Pinpoint the cell where the given text exists, returning its [X, Y] midpoint coordinate. 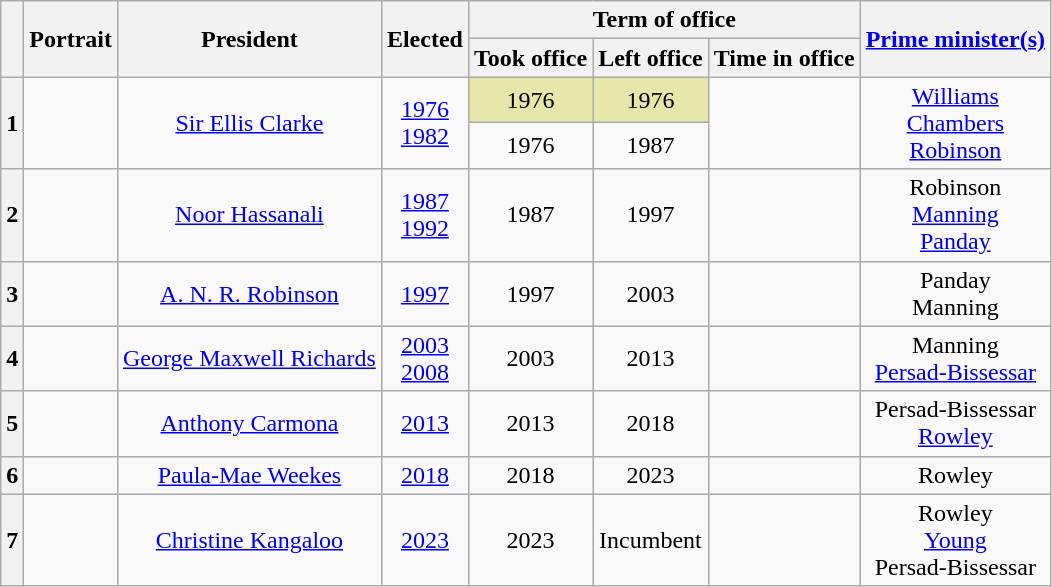
ManningPersad-Bissessar [955, 358]
Incumbent [651, 540]
Prime minister(s) [955, 39]
Paula-Mae Weekes [249, 475]
A. N. R. Robinson [249, 294]
Portrait [71, 39]
19761982 [424, 123]
Rowley [955, 475]
6 [12, 475]
5 [12, 424]
Elected [424, 39]
Took office [530, 58]
Noor Hassanali [249, 215]
WilliamsChambersRobinson [955, 123]
Term of office [664, 20]
RowleyYoungPersad-Bissessar [955, 540]
George Maxwell Richards [249, 358]
Persad-BissessarRowley [955, 424]
7 [12, 540]
1 [12, 123]
RobinsonManningPanday [955, 215]
19871992 [424, 215]
Time in office [784, 58]
Anthony Carmona [249, 424]
4 [12, 358]
3 [12, 294]
Left office [651, 58]
PandayManning [955, 294]
President [249, 39]
Sir Ellis Clarke [249, 123]
Christine Kangaloo [249, 540]
2 [12, 215]
20032008 [424, 358]
